Extract the [x, y] coordinate from the center of the cell holding the provided text.  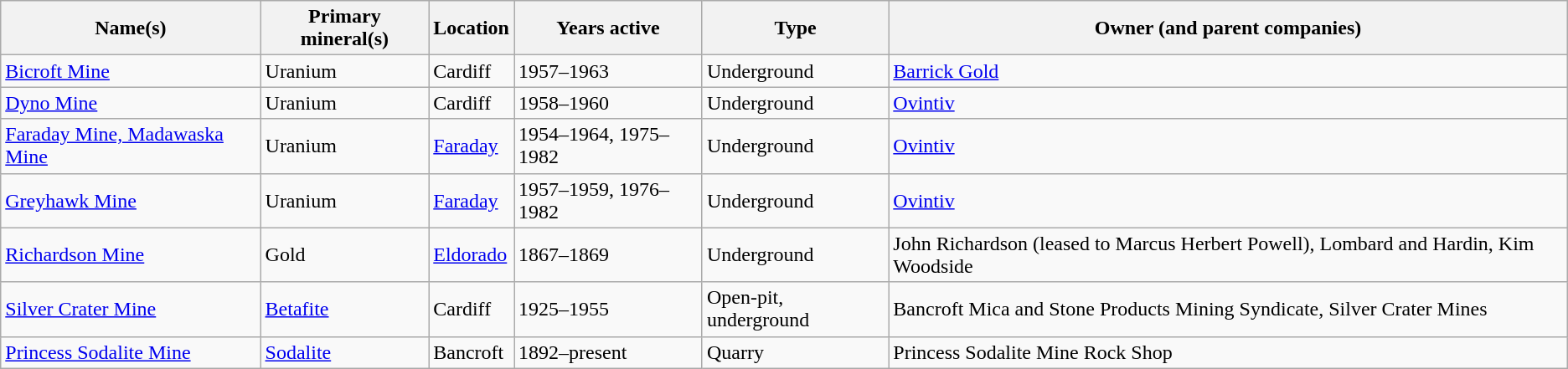
Location [472, 28]
Richardson Mine [131, 254]
1958–1960 [608, 103]
1957–1959, 1976–1982 [608, 201]
Eldorado [472, 254]
1892–present [608, 352]
Princess Sodalite Mine [131, 352]
John Richardson (leased to Marcus Herbert Powell), Lombard and Hardin, Kim Woodside [1228, 254]
Sodalite [345, 352]
Type [795, 28]
Bancroft [472, 352]
Open-pit, underground [795, 310]
Greyhawk Mine [131, 201]
1954–1964, 1975–1982 [608, 146]
Bancroft Mica and Stone Products Mining Syndicate, Silver Crater Mines [1228, 310]
Dyno Mine [131, 103]
Bicroft Mine [131, 71]
Quarry [795, 352]
Betafite [345, 310]
Gold [345, 254]
Years active [608, 28]
1957–1963 [608, 71]
Faraday Mine, Madawaska Mine [131, 146]
1867–1869 [608, 254]
Owner (and parent companies) [1228, 28]
Barrick Gold [1228, 71]
Name(s) [131, 28]
Primary mineral(s) [345, 28]
Silver Crater Mine [131, 310]
Princess Sodalite Mine Rock Shop [1228, 352]
1925–1955 [608, 310]
